Locate the cell with the specified text and output its (x, y) center coordinate. 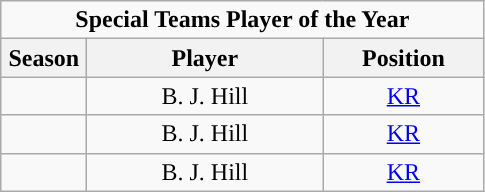
Player (205, 58)
Position (404, 58)
Special Teams Player of the Year (242, 20)
Season (44, 58)
